Output the [x, y] coordinate of the center of the cell containing the given text.  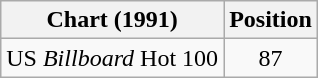
US Billboard Hot 100 [112, 58]
Chart (1991) [112, 20]
Position [271, 20]
87 [271, 58]
